Capture the cell that displays the provided text and extract its (x, y) central coordinate. 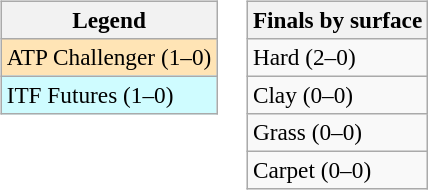
Hard (2–0) (337, 57)
ITF Futures (1–0) (108, 95)
ATP Challenger (1–0) (108, 57)
Carpet (0–0) (337, 171)
Finals by surface (337, 20)
Clay (0–0) (337, 95)
Legend (108, 20)
Grass (0–0) (337, 133)
